For the text-containing cell, return its midpoint in [x, y] coordinate format. 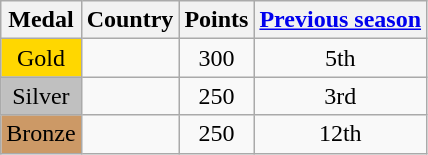
12th [340, 134]
300 [216, 58]
3rd [340, 96]
Country [130, 20]
Bronze [41, 134]
Medal [41, 20]
Points [216, 20]
Previous season [340, 20]
5th [340, 58]
Silver [41, 96]
Gold [41, 58]
